Locate the cell with the specified text and output its (X, Y) center coordinate. 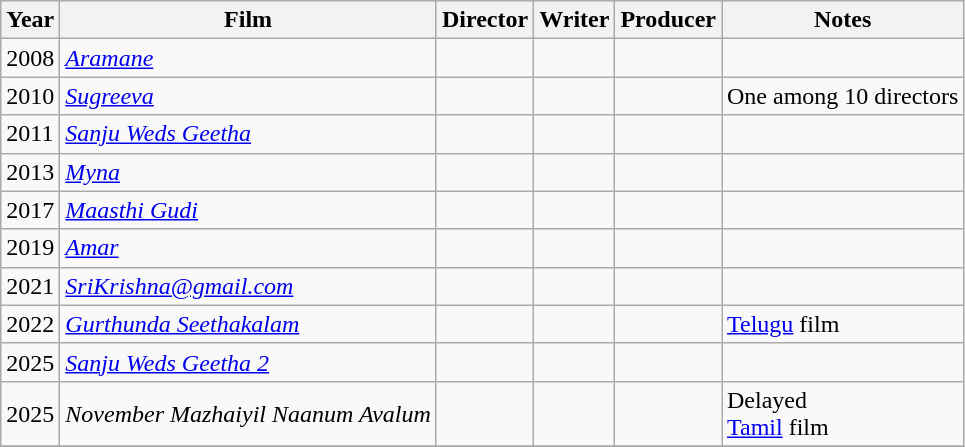
Film (248, 20)
Myna (248, 172)
2022 (30, 324)
2021 (30, 286)
Delayed Tamil film (843, 414)
Sanju Weds Geetha (248, 134)
Sugreeva (248, 96)
Telugu film (843, 324)
SriKrishna@gmail.com (248, 286)
2011 (30, 134)
2013 (30, 172)
One among 10 directors (843, 96)
Maasthi Gudi (248, 210)
Writer (574, 20)
2017 (30, 210)
Amar (248, 248)
November Mazhaiyil Naanum Avalum (248, 414)
Director (484, 20)
Gurthunda Seethakalam (248, 324)
Sanju Weds Geetha 2 (248, 362)
2019 (30, 248)
Producer (668, 20)
Aramane (248, 58)
Notes (843, 20)
2008 (30, 58)
2010 (30, 96)
Year (30, 20)
